For the text-containing cell, return its midpoint in (x, y) coordinate format. 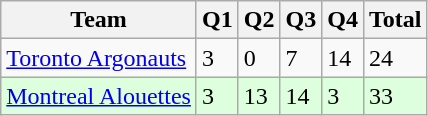
0 (259, 58)
Total (395, 20)
24 (395, 58)
Team (99, 20)
33 (395, 96)
Q1 (217, 20)
Toronto Argonauts (99, 58)
Q2 (259, 20)
7 (301, 58)
Montreal Alouettes (99, 96)
13 (259, 96)
Q3 (301, 20)
Q4 (343, 20)
